Detect which cell encompasses the target text, then output its (x, y) center coordinate. 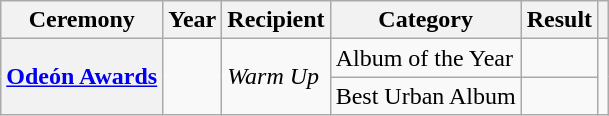
Ceremony (82, 20)
Best Urban Album (426, 96)
Recipient (276, 20)
Warm Up (276, 77)
Album of the Year (426, 58)
Result (559, 20)
Year (192, 20)
Category (426, 20)
Odeón Awards (82, 77)
